Locate the cell with the specified text and output its (X, Y) center coordinate. 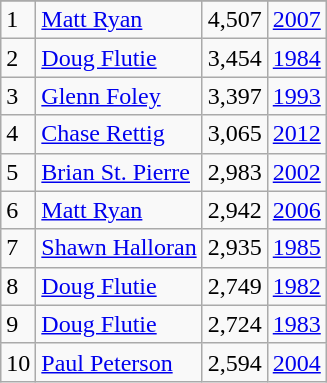
9 (18, 324)
Brian St. Pierre (119, 172)
4,507 (234, 20)
2,749 (234, 286)
1984 (296, 58)
3,397 (234, 96)
2,983 (234, 172)
1 (18, 20)
1983 (296, 324)
3,065 (234, 134)
2007 (296, 20)
Chase Rettig (119, 134)
5 (18, 172)
8 (18, 286)
2,594 (234, 362)
3 (18, 96)
Shawn Halloran (119, 248)
2,942 (234, 210)
Glenn Foley (119, 96)
2002 (296, 172)
3,454 (234, 58)
2006 (296, 210)
Paul Peterson (119, 362)
2 (18, 58)
1982 (296, 286)
6 (18, 210)
1993 (296, 96)
1985 (296, 248)
2,724 (234, 324)
7 (18, 248)
10 (18, 362)
4 (18, 134)
2,935 (234, 248)
2012 (296, 134)
2004 (296, 362)
